Pinpoint the cell where the given text exists, returning its [X, Y] midpoint coordinate. 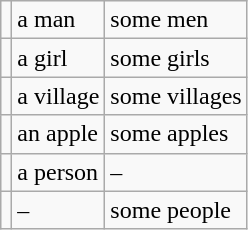
a village [58, 96]
an apple [58, 134]
some apples [176, 134]
some girls [176, 58]
some people [176, 210]
a person [58, 172]
a girl [58, 58]
some men [176, 20]
a man [58, 20]
some villages [176, 96]
